Provide the (x, y) coordinate of the cell's center where the given text is located.  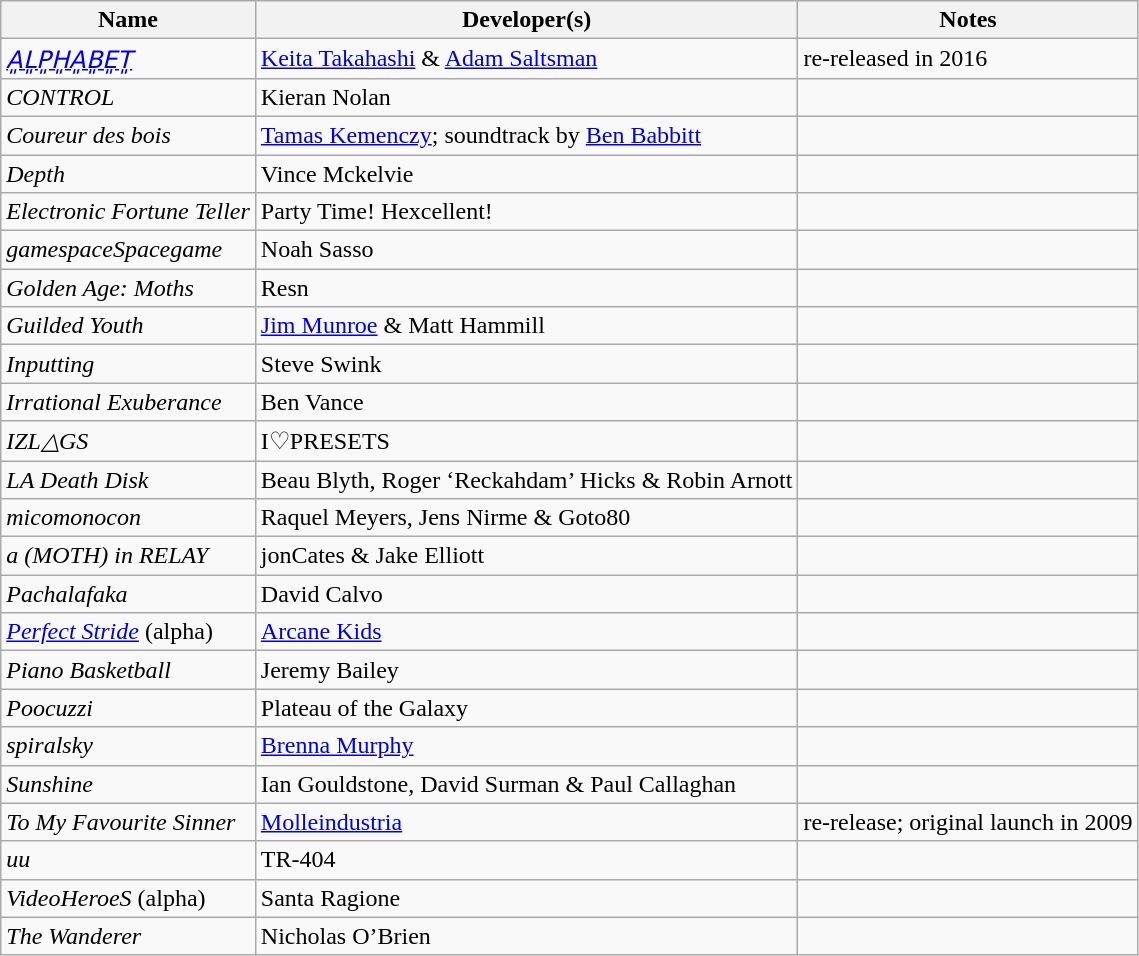
To My Favourite Sinner (128, 822)
a (MOTH) in RELAY (128, 556)
LA Death Disk (128, 479)
Coureur des bois (128, 135)
Golden Age: Moths (128, 288)
Arcane Kids (526, 632)
The Wanderer (128, 936)
CONTROL (128, 97)
Raquel Meyers, Jens Nirme & Goto80 (526, 518)
Poocuzzi (128, 708)
Tamas Kemenczy; soundtrack by Ben Babbitt (526, 135)
David Calvo (526, 594)
jonCates & Jake Elliott (526, 556)
Guilded Youth (128, 326)
uu (128, 860)
Keita Takahashi & Adam Saltsman (526, 59)
Molleindustria (526, 822)
gamespaceSpacegame (128, 250)
Ben Vance (526, 402)
Brenna Murphy (526, 746)
spiralsky (128, 746)
re-released in 2016 (968, 59)
Jeremy Bailey (526, 670)
Nicholas O’Brien (526, 936)
Electronic Fortune Teller (128, 212)
Perfect Stride (alpha) (128, 632)
Santa Ragione (526, 898)
A͈L͈P͈H͈A͈B͈E͈T͈ (128, 59)
Depth (128, 173)
Plateau of the Galaxy (526, 708)
Noah Sasso (526, 250)
Piano Basketball (128, 670)
Inputting (128, 364)
Steve Swink (526, 364)
VideoHeroeS (alpha) (128, 898)
Developer(s) (526, 20)
Kieran Nolan (526, 97)
Vince Mckelvie (526, 173)
Party Time! Hexcellent! (526, 212)
Sunshine (128, 784)
Irrational Exuberance (128, 402)
Jim Munroe & Matt Hammill (526, 326)
I♡PRESETS (526, 441)
Resn (526, 288)
IZL△GS (128, 441)
Beau Blyth, Roger ‘Reckahdam’ Hicks & Robin Arnott (526, 479)
Name (128, 20)
Ian Gouldstone, David Surman & Paul Callaghan (526, 784)
re-release; original launch in 2009 (968, 822)
TR-404 (526, 860)
Notes (968, 20)
Pachalafaka (128, 594)
micomonocon (128, 518)
